Scan for the cell matching the given text and deliver its (x, y) coordinate at center. 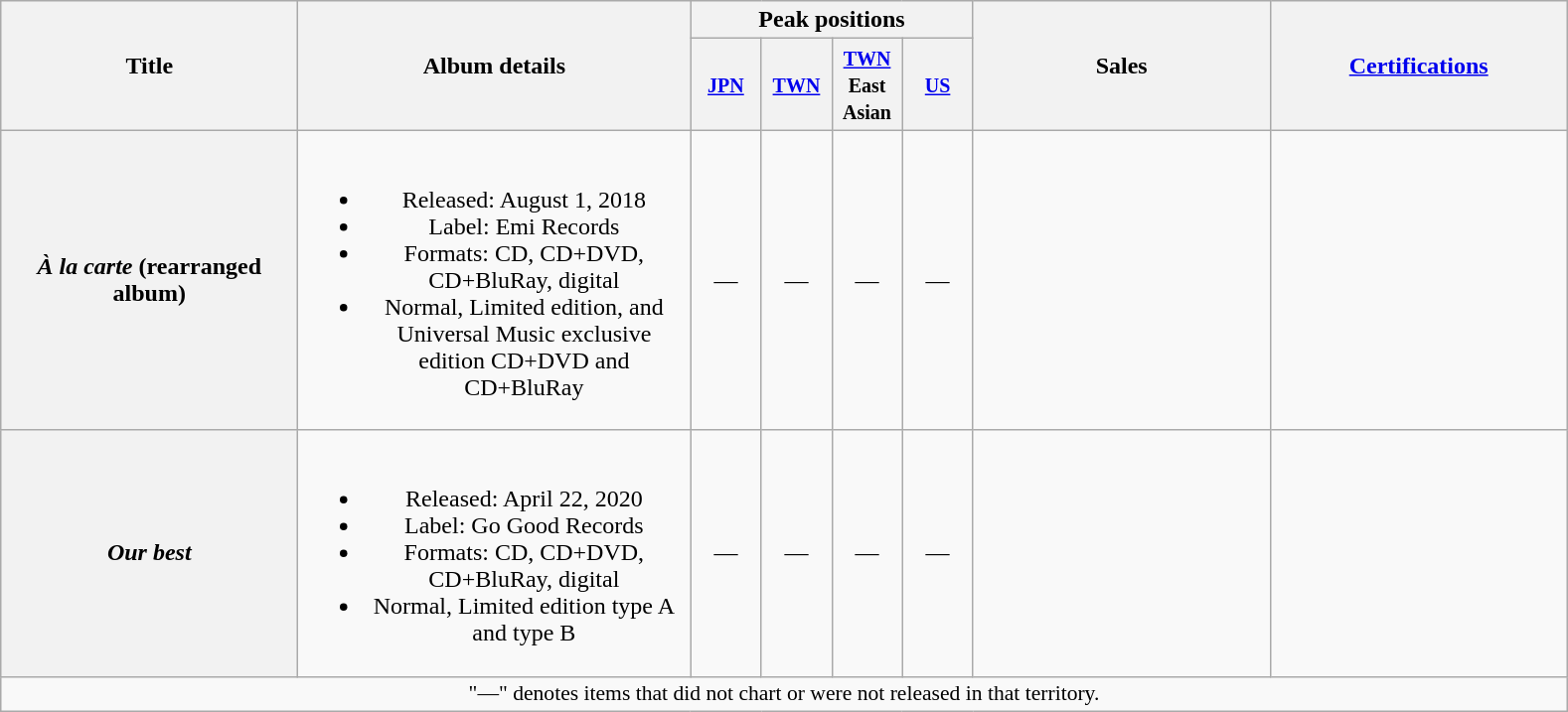
Our best (149, 553)
TWN East Asian (866, 84)
"—" denotes items that did not chart or were not released in that territory. (784, 694)
US (938, 84)
Sales (1121, 66)
TWN (797, 84)
Released: April 22, 2020Label: Go Good RecordsFormats: CD, CD+DVD, CD+BluRay, digitalNormal, Limited edition type A and type B (495, 553)
Title (149, 66)
Peak positions (832, 20)
À la carte (rearranged album) (149, 280)
JPN (725, 84)
Album details (495, 66)
Certifications (1419, 66)
